Find where the given text appears and provide that cell's center as [X, Y] coordinate. 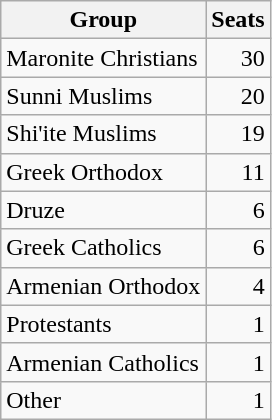
Armenian Orthodox [104, 286]
Armenian Catholics [104, 362]
Druze [104, 210]
Protestants [104, 324]
4 [238, 286]
Other [104, 400]
Group [104, 20]
19 [238, 134]
Sunni Muslims [104, 96]
Shi'ite Muslims [104, 134]
Greek Catholics [104, 248]
Maronite Christians [104, 58]
Seats [238, 20]
11 [238, 172]
20 [238, 96]
30 [238, 58]
Greek Orthodox [104, 172]
